Find where the given text appears and provide that cell's center as [X, Y] coordinate. 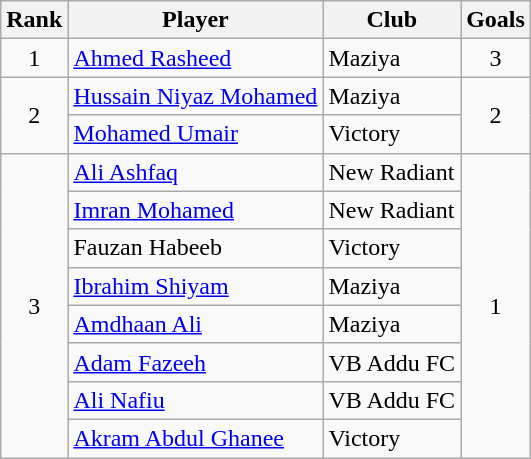
Hussain Niyaz Mohamed [196, 96]
Ahmed Rasheed [196, 58]
Ibrahim Shiyam [196, 286]
Fauzan Habeeb [196, 248]
Player [196, 20]
Rank [34, 20]
Goals [496, 20]
Akram Abdul Ghanee [196, 438]
Adam Fazeeh [196, 362]
Ali Ashfaq [196, 172]
Imran Mohamed [196, 210]
Ali Nafiu [196, 400]
Club [392, 20]
Mohamed Umair [196, 134]
Amdhaan Ali [196, 324]
